Return the (x, y) coordinate for the center point of the cell that contains the specified text.  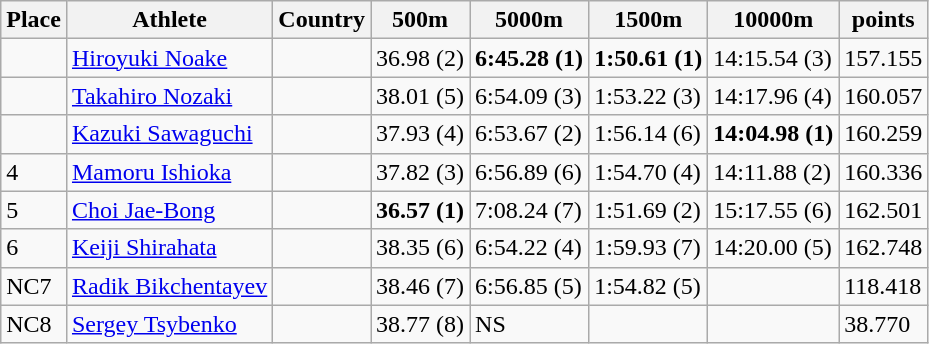
500m (420, 20)
37.82 (3) (420, 172)
6:56.89 (6) (530, 172)
1:54.70 (4) (648, 172)
1:54.82 (5) (648, 286)
160.057 (884, 96)
38.01 (5) (420, 96)
6:54.22 (4) (530, 248)
NC7 (34, 286)
Country (322, 20)
4 (34, 172)
1:56.14 (6) (648, 134)
NS (530, 324)
5000m (530, 20)
160.336 (884, 172)
points (884, 20)
6:53.67 (2) (530, 134)
Keiji Shirahata (169, 248)
38.46 (7) (420, 286)
6 (34, 248)
162.501 (884, 210)
1500m (648, 20)
1:59.93 (7) (648, 248)
160.259 (884, 134)
162.748 (884, 248)
Choi Jae-Bong (169, 210)
Radik Bikchentayev (169, 286)
36.57 (1) (420, 210)
6:54.09 (3) (530, 96)
37.93 (4) (420, 134)
10000m (774, 20)
36.98 (2) (420, 58)
Kazuki Sawaguchi (169, 134)
15:17.55 (6) (774, 210)
Place (34, 20)
6:45.28 (1) (530, 58)
5 (34, 210)
1:50.61 (1) (648, 58)
Hiroyuki Noake (169, 58)
NC8 (34, 324)
Sergey Tsybenko (169, 324)
Takahiro Nozaki (169, 96)
1:53.22 (3) (648, 96)
7:08.24 (7) (530, 210)
1:51.69 (2) (648, 210)
157.155 (884, 58)
38.77 (8) (420, 324)
14:15.54 (3) (774, 58)
Mamoru Ishioka (169, 172)
14:11.88 (2) (774, 172)
Athlete (169, 20)
6:56.85 (5) (530, 286)
14:04.98 (1) (774, 134)
38.35 (6) (420, 248)
118.418 (884, 286)
14:17.96 (4) (774, 96)
38.770 (884, 324)
14:20.00 (5) (774, 248)
